From the cell containing the given text, extract its center point as (X, Y) coordinate. 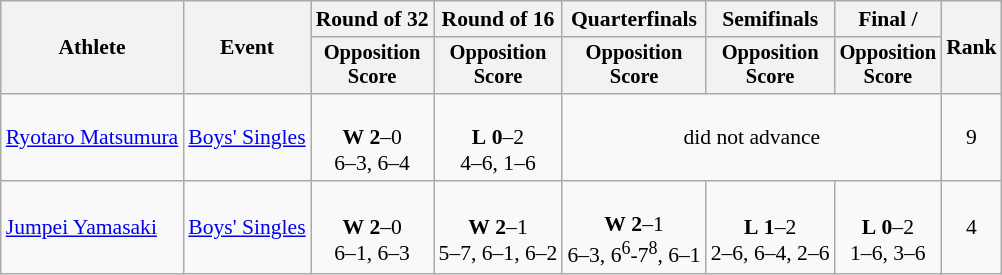
Athlete (92, 48)
Round of 32 (372, 19)
W 2–0 6–3, 6–4 (372, 138)
4 (972, 227)
did not advance (752, 138)
Ryotaro Matsumura (92, 138)
Event (246, 48)
Round of 16 (498, 19)
Rank (972, 48)
9 (972, 138)
L 1–2 2–6, 6–4, 2–6 (770, 227)
L 0–2 1–6, 3–6 (888, 227)
W 2–0 6–1, 6–3 (372, 227)
Semifinals (770, 19)
Jumpei Yamasaki (92, 227)
Quarterfinals (634, 19)
L 0–2 4–6, 1–6 (498, 138)
W 2–1 6–3, 66-78, 6–1 (634, 227)
Final / (888, 19)
W 2–1 5–7, 6–1, 6–2 (498, 227)
